Determine the [x, y] coordinate at the center of the cell enclosing the given text.  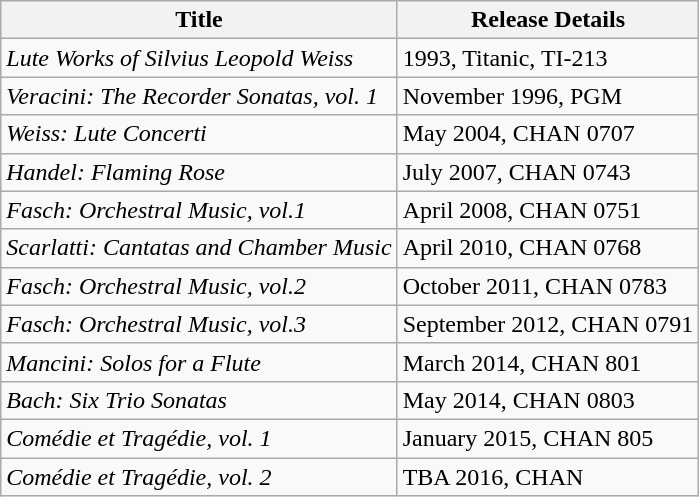
April 2008, CHAN 0751 [548, 210]
Release Details [548, 20]
Bach: Six Trio Sonatas [199, 400]
Scarlatti: Cantatas and Chamber Music [199, 248]
Handel: Flaming Rose [199, 172]
May 2004, CHAN 0707 [548, 134]
September 2012, CHAN 0791 [548, 324]
TBA 2016, CHAN [548, 477]
Veracini: The Recorder Sonatas, vol. 1 [199, 96]
1993, Titanic, TI-213 [548, 58]
Fasch: Orchestral Music, vol.3 [199, 324]
Fasch: Orchestral Music, vol.1 [199, 210]
Mancini: Solos for a Flute [199, 362]
Comédie et Tragédie, vol. 2 [199, 477]
April 2010, CHAN 0768 [548, 248]
October 2011, CHAN 0783 [548, 286]
March 2014, CHAN 801 [548, 362]
Lute Works of Silvius Leopold Weiss [199, 58]
Title [199, 20]
Fasch: Orchestral Music, vol.2 [199, 286]
November 1996, PGM [548, 96]
January 2015, CHAN 805 [548, 438]
July 2007, CHAN 0743 [548, 172]
Comédie et Tragédie, vol. 1 [199, 438]
May 2014, CHAN 0803 [548, 400]
Weiss: Lute Concerti [199, 134]
